Return the (X, Y) coordinate for the center point of the cell that contains the specified text.  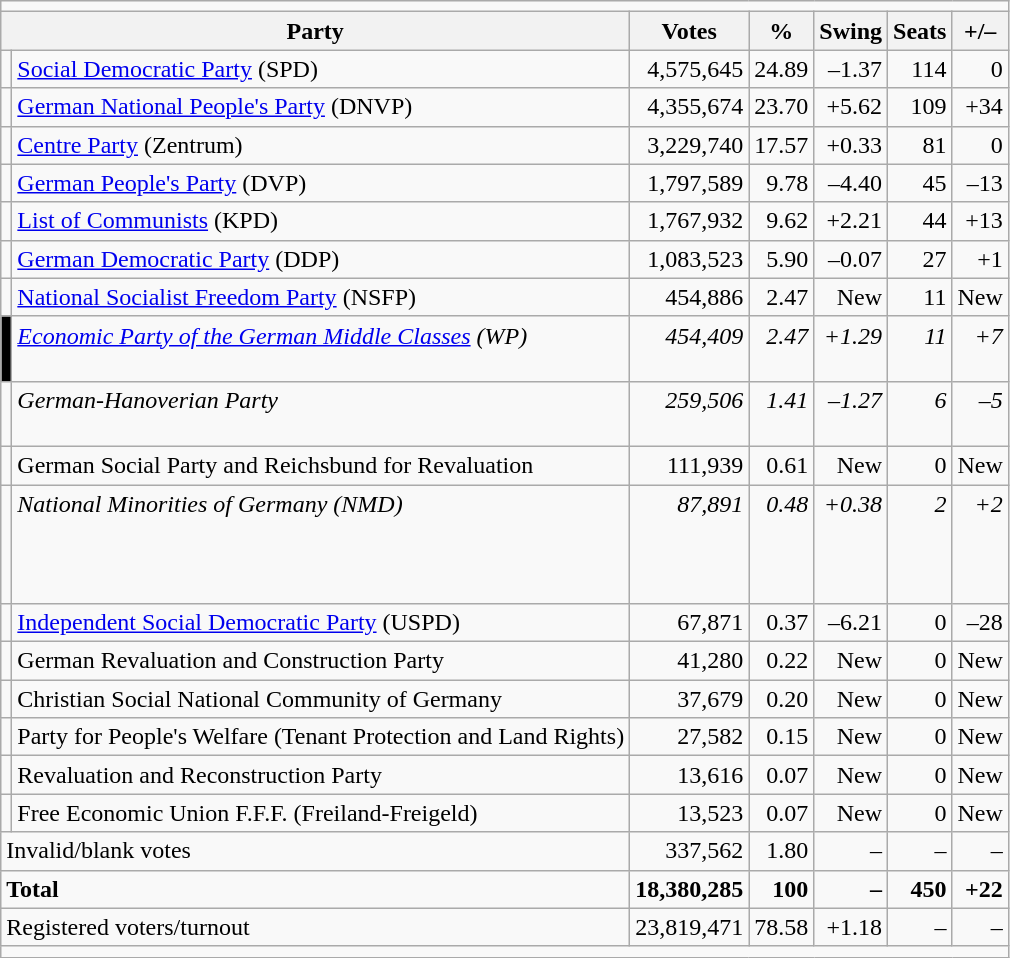
German Democratic Party (DDP) (321, 259)
German-Hanoverian Party (321, 414)
+7 (980, 348)
1.80 (782, 851)
0.48 (782, 544)
Centre Party (Zentrum) (321, 145)
41,280 (690, 661)
109 (920, 107)
Economic Party of the German Middle Classes (WP) (321, 348)
–1.27 (851, 414)
9.78 (782, 183)
37,679 (690, 699)
1.41 (782, 414)
+13 (980, 221)
+1.18 (851, 927)
27,582 (690, 737)
+2.21 (851, 221)
1,767,932 (690, 221)
German Revaluation and Construction Party (321, 661)
259,506 (690, 414)
1,083,523 (690, 259)
9.62 (782, 221)
National Minorities of Germany (NMD) (321, 544)
4,575,645 (690, 69)
23.70 (782, 107)
German National People's Party (DNVP) (321, 107)
Revaluation and Reconstruction Party (321, 775)
81 (920, 145)
German Social Party and Reichsbund for Revaluation (321, 465)
+1 (980, 259)
0.22 (782, 661)
+2 (980, 544)
Party for People's Welfare (Tenant Protection and Land Rights) (321, 737)
Registered voters/turnout (316, 927)
Seats (920, 31)
–0.07 (851, 259)
Swing (851, 31)
List of Communists (KPD) (321, 221)
National Socialist Freedom Party (NSFP) (321, 297)
24.89 (782, 69)
Total (316, 889)
Christian Social National Community of Germany (321, 699)
+0.33 (851, 145)
13,616 (690, 775)
111,939 (690, 465)
6 (920, 414)
Party (316, 31)
–13 (980, 183)
Votes (690, 31)
13,523 (690, 813)
18,380,285 (690, 889)
27 (920, 259)
5.90 (782, 259)
0.15 (782, 737)
454,886 (690, 297)
4,355,674 (690, 107)
87,891 (690, 544)
Independent Social Democratic Party (USPD) (321, 623)
–6.21 (851, 623)
67,871 (690, 623)
Invalid/blank votes (316, 851)
Free Economic Union F.F.F. (Freiland-Freigeld) (321, 813)
100 (782, 889)
45 (920, 183)
17.57 (782, 145)
78.58 (782, 927)
450 (920, 889)
–1.37 (851, 69)
44 (920, 221)
114 (920, 69)
337,562 (690, 851)
23,819,471 (690, 927)
+/– (980, 31)
0.20 (782, 699)
3,229,740 (690, 145)
+34 (980, 107)
Social Democratic Party (SPD) (321, 69)
2 (920, 544)
% (782, 31)
+1.29 (851, 348)
–28 (980, 623)
+0.38 (851, 544)
German People's Party (DVP) (321, 183)
+5.62 (851, 107)
0.61 (782, 465)
454,409 (690, 348)
0.37 (782, 623)
1,797,589 (690, 183)
+22 (980, 889)
–5 (980, 414)
–4.40 (851, 183)
